Search for the cell housing the specified text and yield its [x, y] center coordinate. 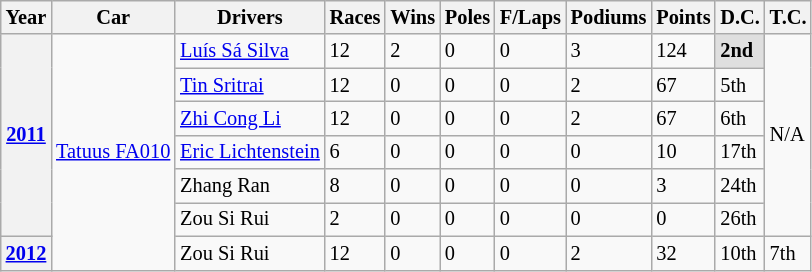
2012 [26, 253]
Races [356, 17]
7th [788, 253]
Drivers [250, 17]
5th [740, 85]
N/A [788, 135]
6th [740, 118]
24th [740, 186]
Tin Sritrai [250, 85]
2011 [26, 135]
Year [26, 17]
8 [356, 186]
Car [113, 17]
32 [683, 253]
Eric Lichtenstein [250, 152]
2nd [740, 51]
Wins [412, 17]
Poles [468, 17]
F/Laps [530, 17]
Zhang Ran [250, 186]
6 [356, 152]
10th [740, 253]
D.C. [740, 17]
Tatuus FA010 [113, 152]
124 [683, 51]
17th [740, 152]
26th [740, 219]
Luís Sá Silva [250, 51]
Podiums [609, 17]
Points [683, 17]
Zhi Cong Li [250, 118]
10 [683, 152]
T.C. [788, 17]
